For the text-containing cell, return its midpoint in [X, Y] coordinate format. 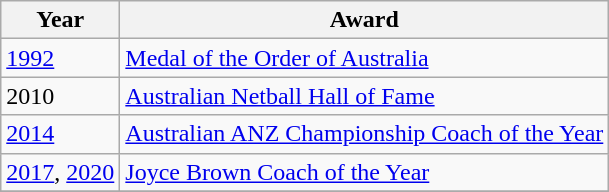
2017, 2020 [60, 172]
Australian Netball Hall of Fame [364, 96]
Medal of the Order of Australia [364, 58]
Award [364, 20]
Joyce Brown Coach of the Year [364, 172]
Year [60, 20]
1992 [60, 58]
Australian ANZ Championship Coach of the Year [364, 134]
2010 [60, 96]
2014 [60, 134]
